Detect which cell encompasses the target text, then output its (x, y) center coordinate. 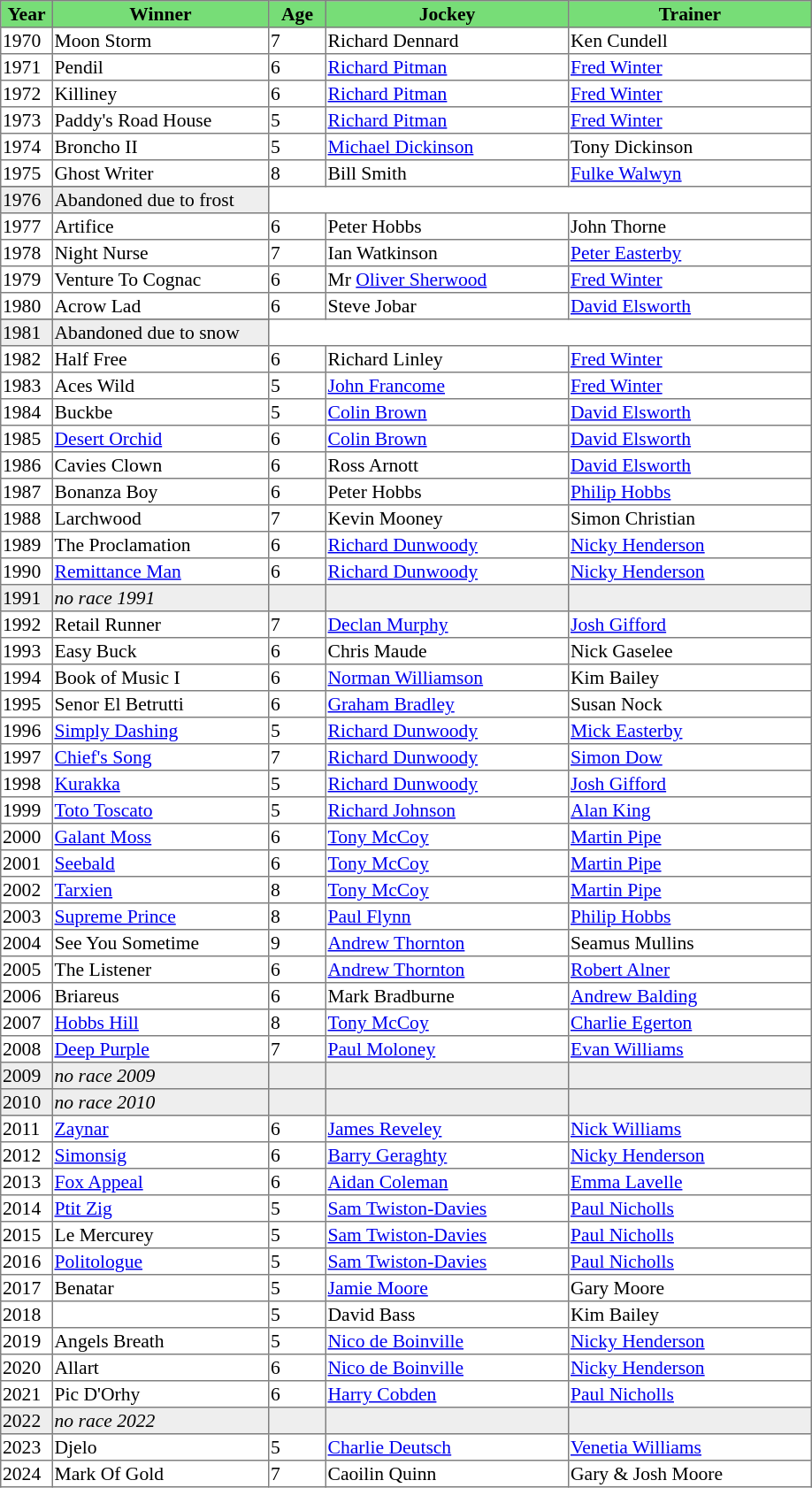
1997 (27, 757)
Kurakka (160, 784)
2022 (27, 1421)
Abandoned due to snow (160, 333)
The Listener (160, 970)
2016 (27, 1262)
Remittance Man (160, 571)
1998 (27, 784)
Senor El Betrutti (160, 704)
Paul Moloney (447, 1049)
1982 (27, 359)
Venture To Cognac (160, 280)
Mark Of Gold (160, 1474)
Barry Geraghty (447, 1155)
1992 (27, 625)
Year (27, 14)
Buckbe (160, 412)
2021 (27, 1394)
1983 (27, 386)
1989 (27, 545)
Allart (160, 1368)
Hobbs Hill (160, 1023)
1975 (27, 173)
Seamus Mullins (690, 943)
2008 (27, 1049)
Declan Murphy (447, 625)
Killiney (160, 94)
Paddy's Road House (160, 120)
Desert Orchid (160, 439)
Galant Moss (160, 837)
Michael Dickinson (447, 147)
Pendil (160, 67)
Ghost Writer (160, 173)
Richard Johnson (447, 810)
Peter Easterby (690, 253)
Mark Bradburne (447, 996)
David Bass (447, 1315)
1995 (27, 704)
1988 (27, 518)
no race 2022 (160, 1421)
Aidan Coleman (447, 1182)
Mr Oliver Sherwood (447, 280)
Broncho II (160, 147)
See You Sometime (160, 943)
Evan Williams (690, 1049)
Ptit Zig (160, 1208)
Venetia Williams (690, 1447)
Nick Williams (690, 1129)
1990 (27, 571)
Jamie Moore (447, 1288)
1986 (27, 465)
Chris Maude (447, 651)
1971 (27, 67)
Simply Dashing (160, 731)
Briareus (160, 996)
Cavies Clown (160, 465)
1979 (27, 280)
Caoilin Quinn (447, 1474)
2020 (27, 1368)
Jockey (447, 14)
John Thorne (690, 226)
Larchwood (160, 518)
Age (297, 14)
Paul Flynn (447, 917)
Emma Lavelle (690, 1182)
Ross Arnott (447, 465)
Charlie Egerton (690, 1023)
Abandoned due to frost (160, 200)
Andrew Balding (690, 996)
Aces Wild (160, 386)
no race 1991 (160, 598)
Nick Gaselee (690, 651)
James Reveley (447, 1129)
Simon Christian (690, 518)
2000 (27, 837)
Mick Easterby (690, 731)
Alan King (690, 810)
2007 (27, 1023)
Charlie Deutsch (447, 1447)
The Proclamation (160, 545)
Winner (160, 14)
2023 (27, 1447)
Simonsig (160, 1155)
Half Free (160, 359)
1973 (27, 120)
1978 (27, 253)
2010 (27, 1102)
Fulke Walwyn (690, 173)
1980 (27, 306)
Night Nurse (160, 253)
2015 (27, 1235)
Supreme Prince (160, 917)
2005 (27, 970)
1993 (27, 651)
2002 (27, 890)
1974 (27, 147)
Seebald (160, 863)
Bill Smith (447, 173)
2019 (27, 1341)
Gary Moore (690, 1288)
1994 (27, 678)
1987 (27, 492)
Acrow Lad (160, 306)
Moon Storm (160, 41)
Tony Dickinson (690, 147)
2017 (27, 1288)
Zaynar (160, 1129)
Richard Linley (447, 359)
Ken Cundell (690, 41)
Politologue (160, 1262)
2011 (27, 1129)
Norman Williamson (447, 678)
Djelo (160, 1447)
Graham Bradley (447, 704)
Bonanza Boy (160, 492)
Angels Breath (160, 1341)
2009 (27, 1076)
1999 (27, 810)
2014 (27, 1208)
1991 (27, 598)
1985 (27, 439)
John Francome (447, 386)
2004 (27, 943)
Steve Jobar (447, 306)
Le Mercurey (160, 1235)
2001 (27, 863)
Pic D'Orhy (160, 1394)
Gary & Josh Moore (690, 1474)
Trainer (690, 14)
Benatar (160, 1288)
Toto Toscato (160, 810)
Tarxien (160, 890)
Kevin Mooney (447, 518)
Ian Watkinson (447, 253)
Robert Alner (690, 970)
1972 (27, 94)
1977 (27, 226)
Fox Appeal (160, 1182)
Retail Runner (160, 625)
Simon Dow (690, 757)
2018 (27, 1315)
1981 (27, 333)
1984 (27, 412)
Richard Dennard (447, 41)
no race 2009 (160, 1076)
Susan Nock (690, 704)
Artifice (160, 226)
Deep Purple (160, 1049)
Easy Buck (160, 651)
1976 (27, 200)
2024 (27, 1474)
Chief's Song (160, 757)
no race 2010 (160, 1102)
2012 (27, 1155)
2013 (27, 1182)
1996 (27, 731)
2003 (27, 917)
2006 (27, 996)
1970 (27, 41)
Harry Cobden (447, 1394)
Book of Music I (160, 678)
9 (297, 943)
